Return the (X, Y) coordinate for the center point of the cell that contains the specified text.  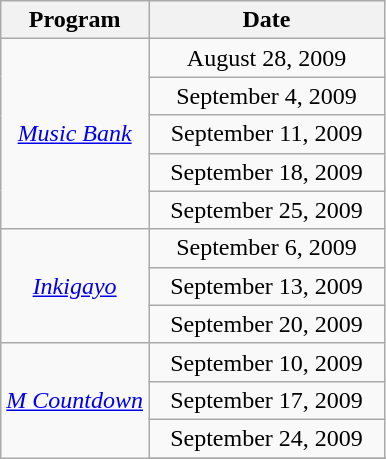
September 10, 2009 (266, 362)
September 18, 2009 (266, 172)
Program (75, 20)
September 25, 2009 (266, 210)
August 28, 2009 (266, 58)
M Countdown (75, 400)
September 24, 2009 (266, 438)
September 17, 2009 (266, 400)
September 6, 2009 (266, 248)
September 11, 2009 (266, 134)
September 13, 2009 (266, 286)
September 20, 2009 (266, 324)
Date (266, 20)
September 4, 2009 (266, 96)
Music Bank (75, 134)
Inkigayo (75, 286)
